Locate the cell with the specified text and output its [X, Y] center coordinate. 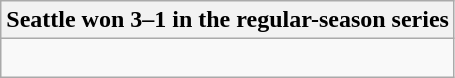
Seattle won 3–1 in the regular-season series [228, 20]
